Capture the cell that displays the provided text and extract its (X, Y) central coordinate. 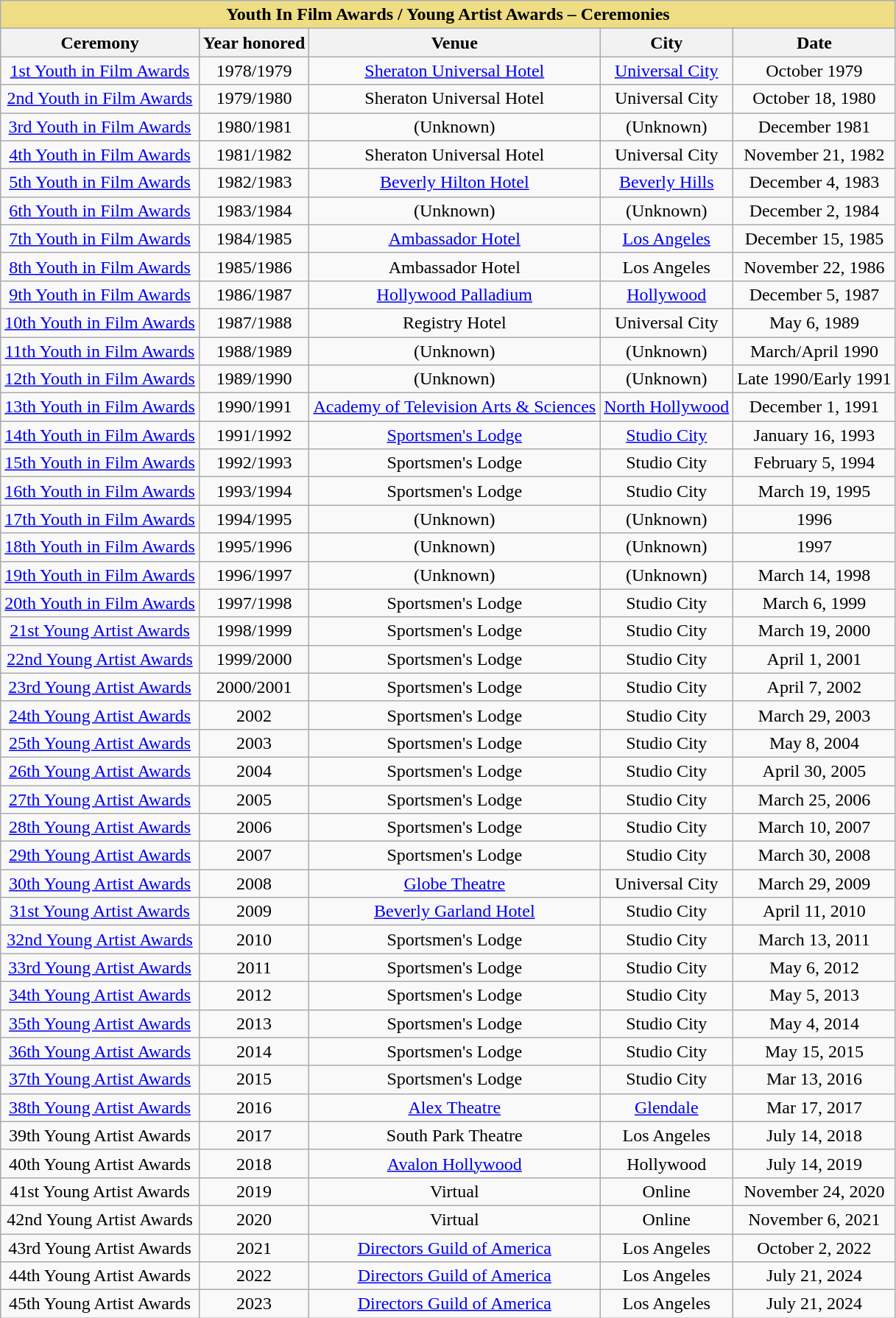
1986/1987 (254, 295)
37th Young Artist Awards (100, 1079)
2008 (254, 884)
1988/1989 (254, 351)
1998/1999 (254, 631)
Academy of Television Arts & Sciences (455, 407)
March 19, 2000 (814, 631)
November 22, 1986 (814, 267)
December 1981 (814, 127)
April 7, 2002 (814, 687)
1985/1986 (254, 267)
2004 (254, 771)
October 18, 1980 (814, 99)
2007 (254, 856)
1979/1980 (254, 99)
1984/1985 (254, 239)
April 30, 2005 (814, 771)
1992/1993 (254, 463)
Beverly Garland Hotel (455, 912)
December 2, 1984 (814, 211)
2000/2001 (254, 687)
Venue (455, 43)
1987/1988 (254, 323)
1994/1995 (254, 519)
1996 (814, 519)
3rd Youth in Film Awards (100, 127)
1990/1991 (254, 407)
2022 (254, 1276)
Beverly Hilton Hotel (455, 183)
27th Young Artist Awards (100, 799)
10th Youth in Film Awards (100, 323)
2009 (254, 912)
1980/1981 (254, 127)
2nd Youth in Film Awards (100, 99)
1978/1979 (254, 71)
1997/1998 (254, 603)
22nd Young Artist Awards (100, 659)
13th Youth in Film Awards (100, 407)
6th Youth in Film Awards (100, 211)
May 5, 2013 (814, 995)
March 29, 2009 (814, 884)
2011 (254, 968)
March 10, 2007 (814, 828)
45th Young Artist Awards (100, 1304)
Date (814, 43)
2002 (254, 715)
2003 (254, 743)
December 1, 1991 (814, 407)
2014 (254, 1051)
34th Young Artist Awards (100, 995)
2010 (254, 940)
12th Youth in Film Awards (100, 379)
2012 (254, 995)
July 14, 2019 (814, 1163)
Globe Theatre (455, 884)
1996/1997 (254, 575)
21st Young Artist Awards (100, 631)
44th Young Artist Awards (100, 1276)
23rd Young Artist Awards (100, 687)
2005 (254, 799)
Alex Theatre (455, 1107)
33rd Young Artist Awards (100, 968)
March 6, 1999 (814, 603)
2021 (254, 1248)
2016 (254, 1107)
February 5, 1994 (814, 463)
19th Youth in Film Awards (100, 575)
28th Young Artist Awards (100, 828)
1st Youth in Film Awards (100, 71)
1991/1992 (254, 435)
30th Young Artist Awards (100, 884)
North Hollywood (667, 407)
Ceremony (100, 43)
1981/1982 (254, 155)
43rd Young Artist Awards (100, 1248)
March/April 1990 (814, 351)
1995/1996 (254, 547)
26th Young Artist Awards (100, 771)
5th Youth in Film Awards (100, 183)
Avalon Hollywood (455, 1163)
2013 (254, 1023)
October 1979 (814, 71)
Mar 13, 2016 (814, 1079)
March 29, 2003 (814, 715)
April 11, 2010 (814, 912)
2023 (254, 1304)
2018 (254, 1163)
40th Young Artist Awards (100, 1163)
November 24, 2020 (814, 1191)
South Park Theatre (455, 1135)
1983/1984 (254, 211)
1993/1994 (254, 491)
March 30, 2008 (814, 856)
May 8, 2004 (814, 743)
31st Young Artist Awards (100, 912)
December 4, 1983 (814, 183)
16th Youth in Film Awards (100, 491)
11th Youth in Film Awards (100, 351)
15th Youth in Film Awards (100, 463)
November 21, 1982 (814, 155)
36th Young Artist Awards (100, 1051)
2017 (254, 1135)
May 4, 2014 (814, 1023)
May 15, 2015 (814, 1051)
7th Youth in Film Awards (100, 239)
32nd Young Artist Awards (100, 940)
35th Young Artist Awards (100, 1023)
May 6, 2012 (814, 968)
17th Youth in Film Awards (100, 519)
January 16, 1993 (814, 435)
October 2, 2022 (814, 1248)
March 19, 1995 (814, 491)
March 25, 2006 (814, 799)
March 13, 2011 (814, 940)
1999/2000 (254, 659)
9th Youth in Film Awards (100, 295)
2006 (254, 828)
42nd Young Artist Awards (100, 1219)
Late 1990/Early 1991 (814, 379)
14th Youth in Film Awards (100, 435)
July 14, 2018 (814, 1135)
November 6, 2021 (814, 1219)
City (667, 43)
Youth In Film Awards / Young Artist Awards – Ceremonies (448, 15)
Beverly Hills (667, 183)
24th Young Artist Awards (100, 715)
Hollywood Palladium (455, 295)
18th Youth in Film Awards (100, 547)
April 1, 2001 (814, 659)
1982/1983 (254, 183)
1997 (814, 547)
1989/1990 (254, 379)
December 5, 1987 (814, 295)
Mar 17, 2017 (814, 1107)
March 14, 1998 (814, 575)
41st Young Artist Awards (100, 1191)
39th Young Artist Awards (100, 1135)
2015 (254, 1079)
25th Young Artist Awards (100, 743)
Year honored (254, 43)
20th Youth in Film Awards (100, 603)
4th Youth in Film Awards (100, 155)
29th Young Artist Awards (100, 856)
2020 (254, 1219)
Registry Hotel (455, 323)
December 15, 1985 (814, 239)
2019 (254, 1191)
Glendale (667, 1107)
8th Youth in Film Awards (100, 267)
38th Young Artist Awards (100, 1107)
May 6, 1989 (814, 323)
